Extract the [x, y] coordinate from the center of the cell holding the provided text.  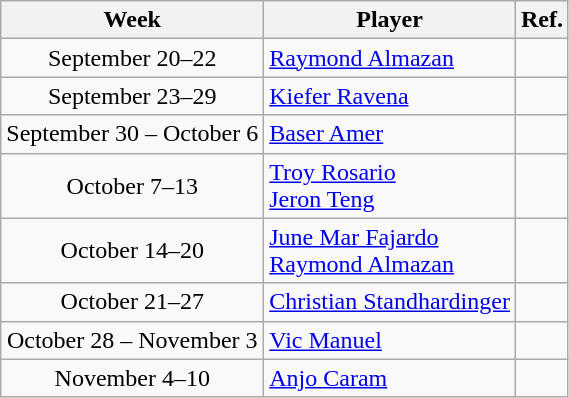
Troy Rosario Jeron Teng [390, 186]
Player [390, 20]
October 28 – November 3 [132, 340]
September 30 – October 6 [132, 134]
Vic Manuel [390, 340]
Ref. [542, 20]
November 4–10 [132, 378]
Christian Standhardinger [390, 302]
Anjo Caram [390, 378]
Baser Amer [390, 134]
June Mar Fajardo Raymond Almazan [390, 250]
September 20–22 [132, 58]
October 7–13 [132, 186]
October 21–27 [132, 302]
September 23–29 [132, 96]
Raymond Almazan [390, 58]
Week [132, 20]
Kiefer Ravena [390, 96]
October 14–20 [132, 250]
